Extract the [x, y] coordinate from the center of the cell holding the provided text.  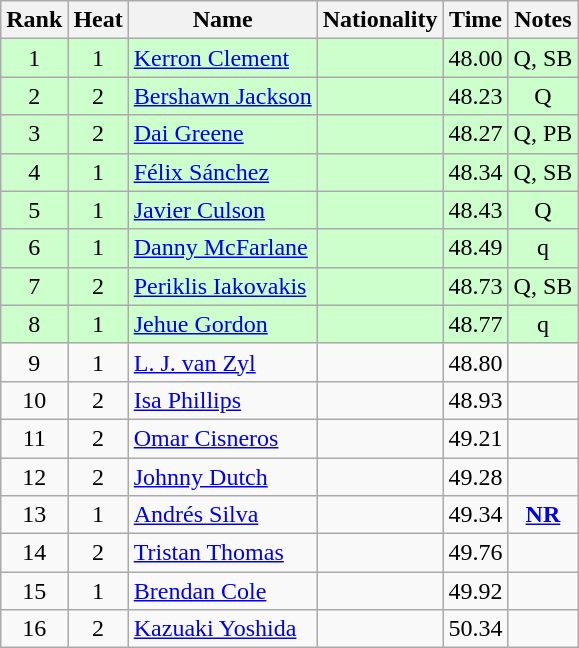
15 [34, 591]
Periklis Iakovakis [222, 286]
Notes [543, 20]
49.92 [476, 591]
Isa Phillips [222, 400]
16 [34, 629]
Andrés Silva [222, 515]
48.77 [476, 324]
5 [34, 210]
Omar Cisneros [222, 438]
Félix Sánchez [222, 172]
48.43 [476, 210]
Dai Greene [222, 134]
Jehue Gordon [222, 324]
NR [543, 515]
Javier Culson [222, 210]
Bershawn Jackson [222, 96]
Q, PB [543, 134]
49.34 [476, 515]
4 [34, 172]
48.27 [476, 134]
48.23 [476, 96]
48.49 [476, 248]
48.34 [476, 172]
Danny McFarlane [222, 248]
49.76 [476, 553]
12 [34, 477]
14 [34, 553]
Heat [98, 20]
9 [34, 362]
Rank [34, 20]
48.73 [476, 286]
49.28 [476, 477]
Nationality [380, 20]
L. J. van Zyl [222, 362]
Name [222, 20]
Johnny Dutch [222, 477]
Kerron Clement [222, 58]
13 [34, 515]
8 [34, 324]
11 [34, 438]
50.34 [476, 629]
10 [34, 400]
7 [34, 286]
3 [34, 134]
48.80 [476, 362]
Kazuaki Yoshida [222, 629]
48.00 [476, 58]
48.93 [476, 400]
49.21 [476, 438]
Tristan Thomas [222, 553]
Time [476, 20]
Brendan Cole [222, 591]
6 [34, 248]
